Identify which cell holds the provided text, then report its [X, Y] central coordinate. 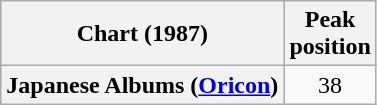
Chart (1987) [142, 34]
38 [330, 85]
Peak position [330, 34]
Japanese Albums (Oricon) [142, 85]
